Capture the cell that displays the provided text and extract its [X, Y] central coordinate. 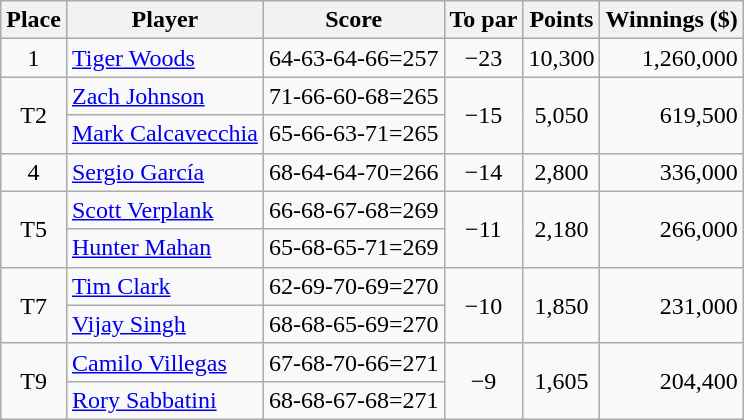
1,260,000 [672, 58]
T2 [34, 115]
Scott Verplank [164, 210]
Sergio García [164, 172]
204,400 [672, 381]
Score [354, 20]
Vijay Singh [164, 324]
−14 [484, 172]
Tiger Woods [164, 58]
10,300 [562, 58]
Camilo Villegas [164, 362]
Place [34, 20]
Player [164, 20]
1 [34, 58]
2,180 [562, 229]
T7 [34, 305]
−10 [484, 305]
231,000 [672, 305]
62-69-70-69=270 [354, 286]
−23 [484, 58]
71-66-60-68=265 [354, 96]
68-68-67-68=271 [354, 400]
64-63-64-66=257 [354, 58]
68-68-65-69=270 [354, 324]
−11 [484, 229]
−15 [484, 115]
1,605 [562, 381]
Rory Sabbatini [164, 400]
2,800 [562, 172]
1,850 [562, 305]
To par [484, 20]
T5 [34, 229]
Zach Johnson [164, 96]
Winnings ($) [672, 20]
65-68-65-71=269 [354, 248]
Mark Calcavecchia [164, 134]
266,000 [672, 229]
−9 [484, 381]
68-64-64-70=266 [354, 172]
T9 [34, 381]
4 [34, 172]
619,500 [672, 115]
336,000 [672, 172]
66-68-67-68=269 [354, 210]
67-68-70-66=271 [354, 362]
65-66-63-71=265 [354, 134]
Tim Clark [164, 286]
Points [562, 20]
Hunter Mahan [164, 248]
5,050 [562, 115]
